Determine the [X, Y] coordinate at the center of the cell enclosing the given text.  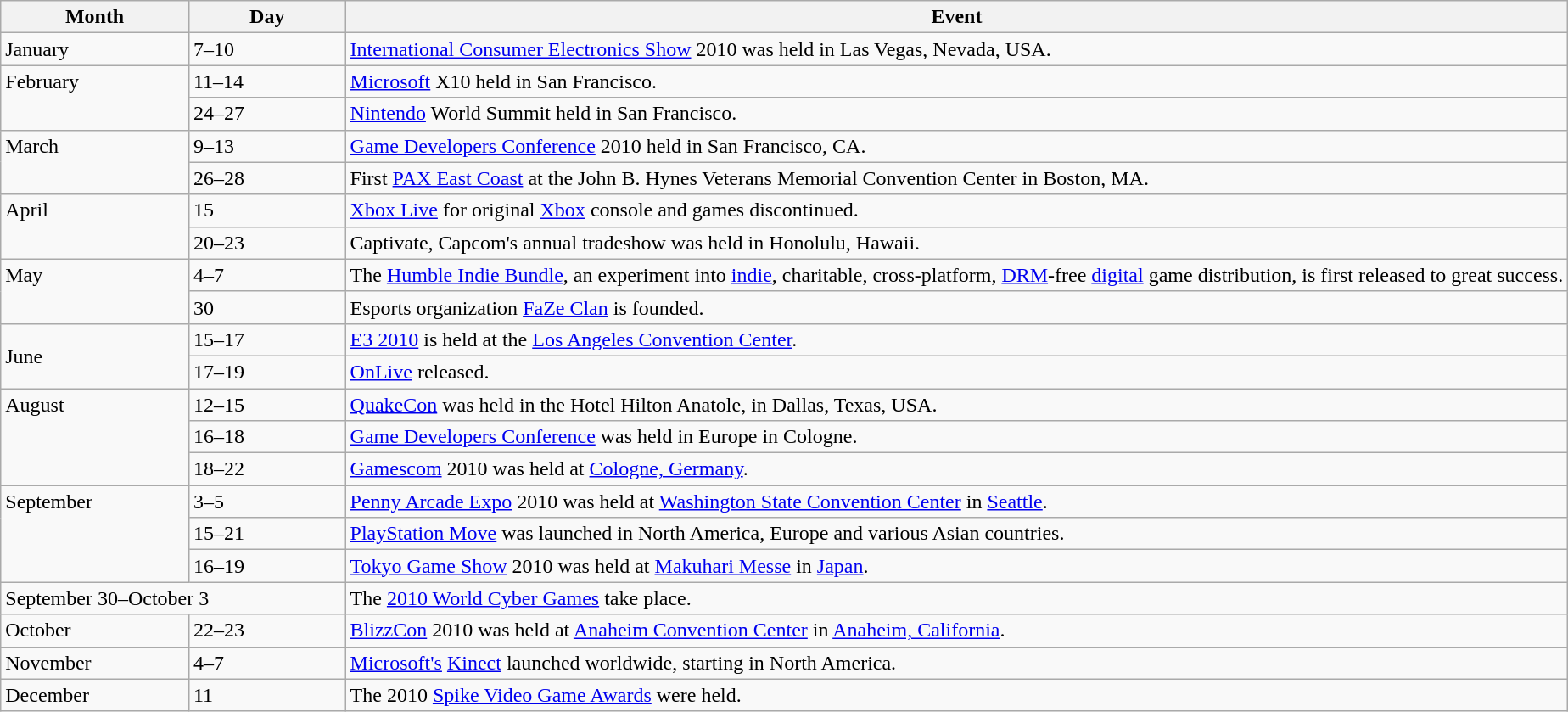
March [95, 162]
May [95, 291]
Month [95, 17]
7–10 [266, 49]
30 [266, 307]
Captivate, Capcom's annual tradeshow was held in Honolulu, Hawaii. [957, 243]
Xbox Live for original Xbox console and games discontinued. [957, 210]
Nintendo World Summit held in San Francisco. [957, 114]
3–5 [266, 502]
Microsoft's Kinect launched worldwide, starting in North America. [957, 663]
September 30–October 3 [173, 598]
The 2010 Spike Video Game Awards were held. [957, 695]
Tokyo Game Show 2010 was held at Makuhari Messe in Japan. [957, 566]
17–19 [266, 372]
April [95, 227]
11–14 [266, 81]
Gamescom 2010 was held at Cologne, Germany. [957, 469]
Game Developers Conference was held in Europe in Cologne. [957, 437]
15–21 [266, 534]
12–15 [266, 405]
9–13 [266, 146]
26–28 [266, 178]
11 [266, 695]
January [95, 49]
15–17 [266, 339]
February [95, 98]
E3 2010 is held at the Los Angeles Convention Center. [957, 339]
24–27 [266, 114]
Microsoft X10 held in San Francisco. [957, 81]
15 [266, 210]
December [95, 695]
Event [957, 17]
Esports organization FaZe Clan is founded. [957, 307]
The 2010 World Cyber Games take place. [957, 598]
18–22 [266, 469]
June [95, 356]
Penny Arcade Expo 2010 was held at Washington State Convention Center in Seattle. [957, 502]
OnLive released. [957, 372]
September [95, 534]
International Consumer Electronics Show 2010 was held in Las Vegas, Nevada, USA. [957, 49]
QuakeCon was held in the Hotel Hilton Anatole, in Dallas, Texas, USA. [957, 405]
20–23 [266, 243]
August [95, 437]
Day [266, 17]
October [95, 631]
First PAX East Coast at the John B. Hynes Veterans Memorial Convention Center in Boston, MA. [957, 178]
16–18 [266, 437]
16–19 [266, 566]
22–23 [266, 631]
PlayStation Move was launched in North America, Europe and various Asian countries. [957, 534]
November [95, 663]
Game Developers Conference 2010 held in San Francisco, CA. [957, 146]
BlizzCon 2010 was held at Anaheim Convention Center in Anaheim, California. [957, 631]
